Search for the cell housing the specified text and yield its [x, y] center coordinate. 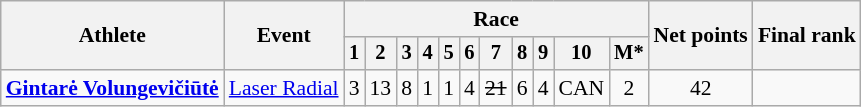
13 [380, 88]
9 [544, 54]
5 [448, 54]
7 [496, 54]
Race [496, 19]
10 [582, 54]
42 [701, 88]
21 [496, 88]
Event [284, 36]
Athlete [112, 36]
CAN [582, 88]
Net points [701, 36]
Laser Radial [284, 88]
M* [628, 54]
Final rank [807, 36]
Gintarė Volungevičiūtė [112, 88]
